Provide the [x, y] coordinate of the cell's center where the given text is located.  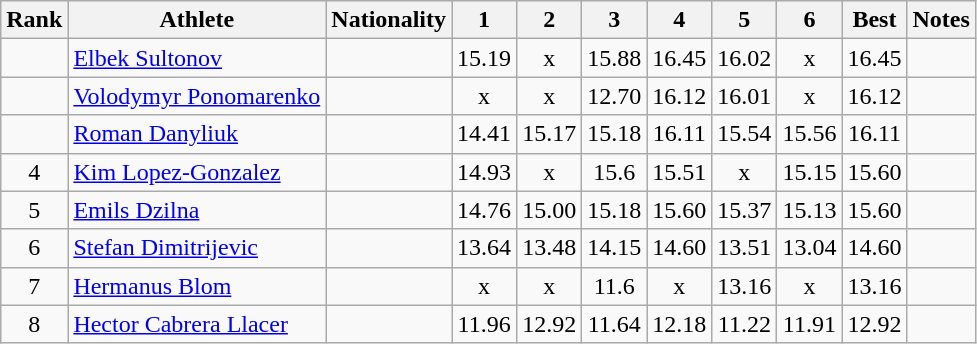
15.51 [680, 172]
Notes [941, 20]
14.76 [484, 210]
13.51 [744, 248]
Rank [34, 20]
Roman Danyliuk [197, 134]
11.64 [614, 324]
11.22 [744, 324]
11.6 [614, 286]
Stefan Dimitrijevic [197, 248]
3 [614, 20]
15.19 [484, 58]
15.17 [550, 134]
16.02 [744, 58]
7 [34, 286]
15.00 [550, 210]
2 [550, 20]
15.13 [810, 210]
16.01 [744, 96]
Hermanus Blom [197, 286]
14.41 [484, 134]
Elbek Sultonov [197, 58]
15.15 [810, 172]
12.18 [680, 324]
1 [484, 20]
15.56 [810, 134]
Hector Cabrera Llacer [197, 324]
15.37 [744, 210]
14.15 [614, 248]
Nationality [389, 20]
Athlete [197, 20]
Volodymyr Ponomarenko [197, 96]
15.88 [614, 58]
15.54 [744, 134]
11.91 [810, 324]
11.96 [484, 324]
13.64 [484, 248]
Emils Dzilna [197, 210]
12.70 [614, 96]
8 [34, 324]
15.6 [614, 172]
13.48 [550, 248]
14.93 [484, 172]
13.04 [810, 248]
Kim Lopez-Gonzalez [197, 172]
Best [874, 20]
